Output the [X, Y] coordinate of the center of the cell containing the given text.  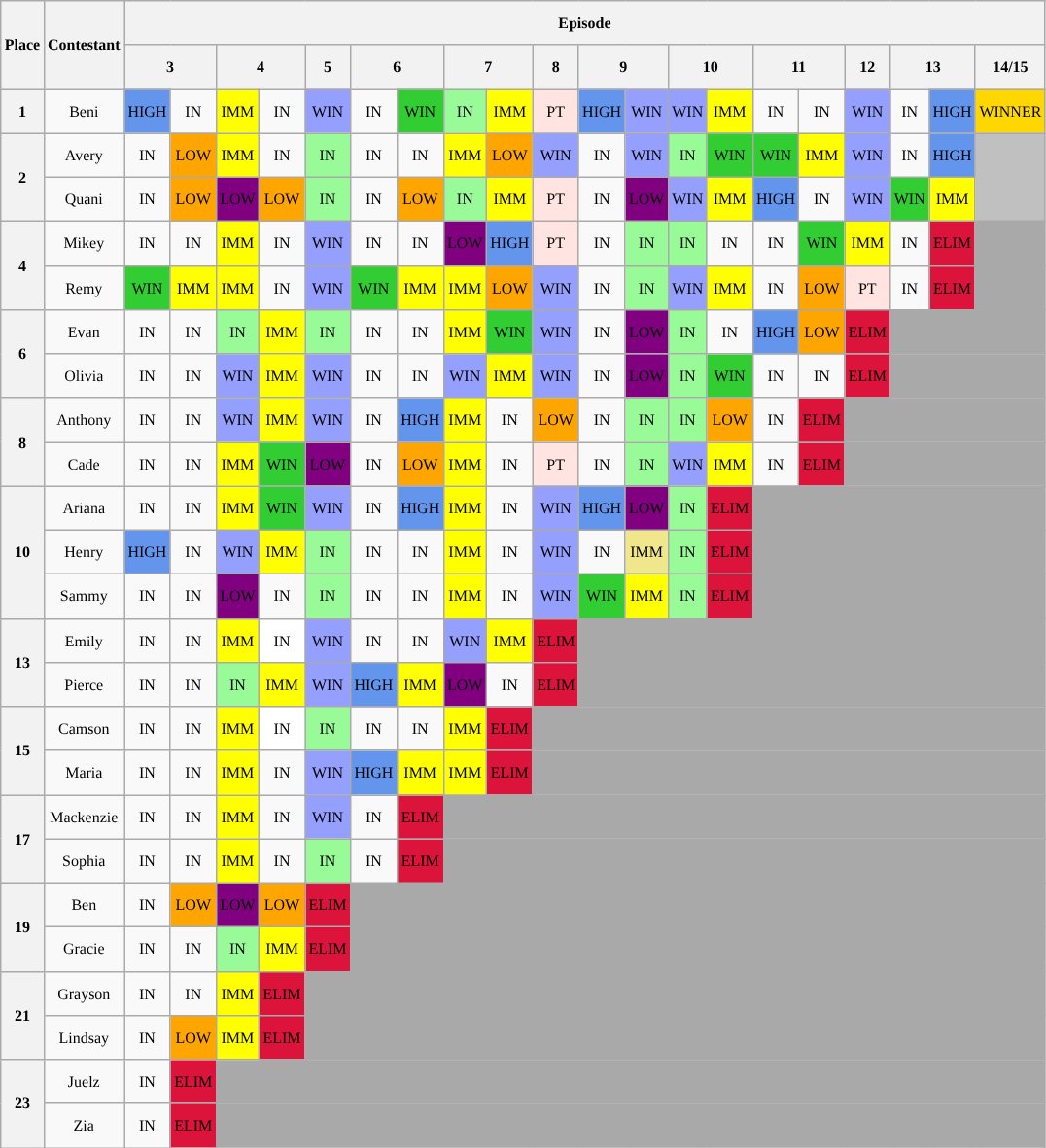
Place [22, 45]
7 [488, 66]
23 [22, 1102]
Olivia [84, 375]
Contestant [84, 45]
Remy [84, 288]
19 [22, 927]
Avery [84, 156]
Episode [585, 21]
Gracie [84, 949]
Quani [84, 198]
Mackenzie [84, 817]
11 [799, 66]
Maria [84, 772]
Emily [84, 640]
Lindsay [84, 1036]
Henry [84, 552]
Mikey [84, 243]
Sammy [84, 595]
Anthony [84, 420]
Sophia [84, 861]
Ben [84, 904]
Grayson [84, 993]
14/15 [1010, 66]
WINNER [1010, 111]
2 [22, 177]
Juelz [84, 1081]
15 [22, 750]
Camson [84, 727]
Cade [84, 463]
Beni [84, 111]
9 [623, 66]
3 [171, 66]
Evan [84, 330]
Pierce [84, 684]
Ariana [84, 507]
Zia [84, 1126]
12 [867, 66]
21 [22, 1015]
1 [22, 111]
17 [22, 838]
5 [329, 66]
